Capture the cell that displays the provided text and extract its [X, Y] central coordinate. 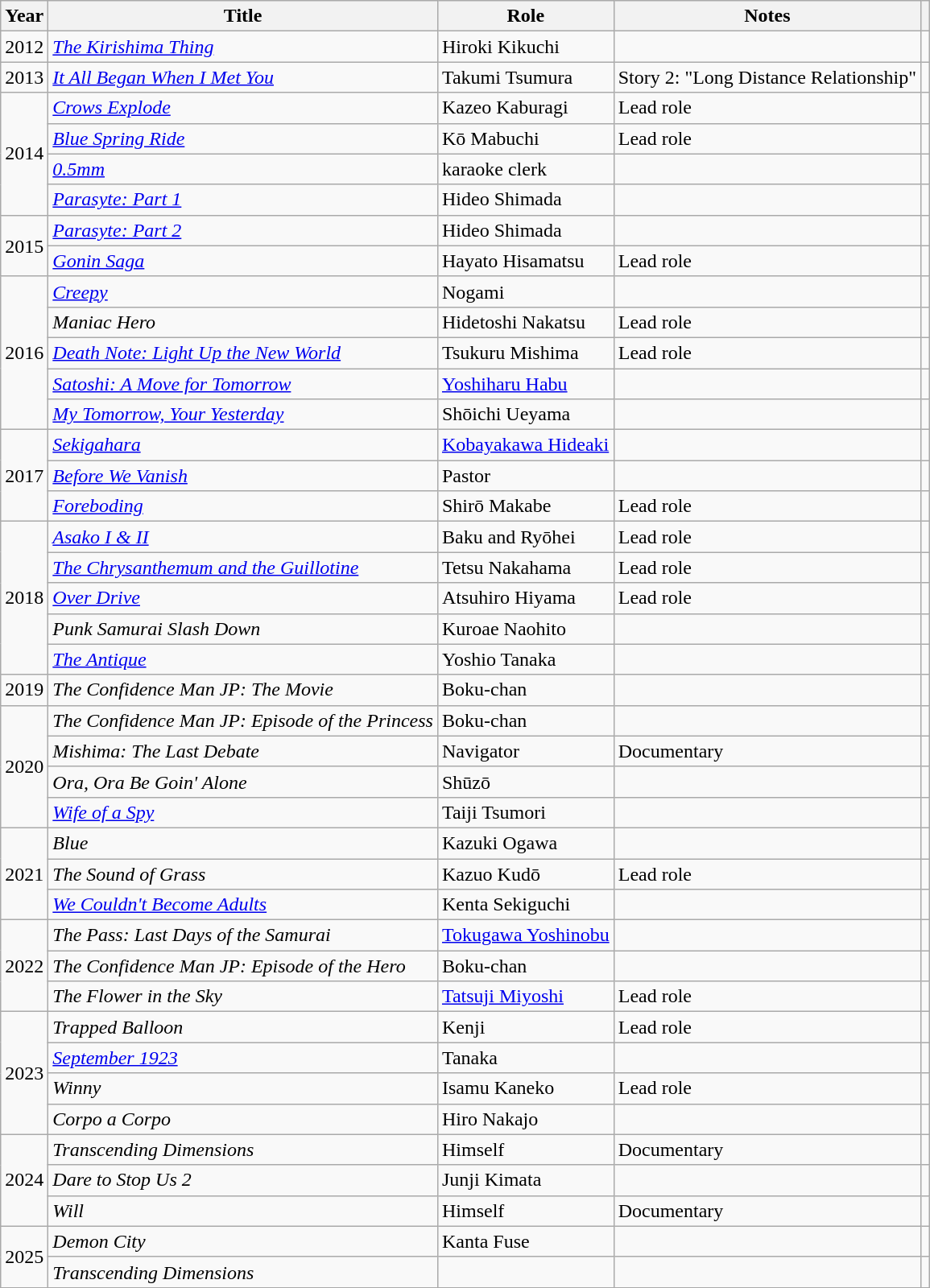
Hidetoshi Nakatsu [525, 322]
Kō Mabuchi [525, 138]
The Kirishima Thing [243, 47]
Hayato Hisamatsu [525, 261]
Isamu Kaneko [525, 1088]
Tanaka [525, 1058]
Creepy [243, 291]
Kazuo Kudō [525, 873]
Takumi Tsumura [525, 77]
2022 [24, 966]
Death Note: Light Up the New World [243, 353]
Wife of a Spy [243, 812]
Satoshi: A Move for Tomorrow [243, 384]
2013 [24, 77]
Kenta Sekiguchi [525, 905]
Shirō Makabe [525, 506]
My Tomorrow, Your Yesterday [243, 415]
Kobayakawa Hideaki [525, 445]
Parasyte: Part 2 [243, 230]
Notes [767, 16]
Mishima: The Last Debate [243, 751]
2016 [24, 353]
Dare to Stop Us 2 [243, 1180]
Maniac Hero [243, 322]
Hiroki Kikuchi [525, 47]
2018 [24, 598]
karaoke clerk [525, 169]
The Confidence Man JP: Episode of the Princess [243, 720]
2020 [24, 766]
Baku and Ryōhei [525, 537]
Shūzō [525, 782]
Yoshiharu Habu [525, 384]
The Confidence Man JP: Episode of the Hero [243, 966]
Tokugawa Yoshinobu [525, 935]
The Pass: Last Days of the Samurai [243, 935]
Pastor [525, 476]
Will [243, 1211]
Kazuki Ogawa [525, 843]
Tatsuji Miyoshi [525, 997]
2025 [24, 1257]
Blue Spring Ride [243, 138]
Kazeo Kaburagi [525, 108]
Asako I & II [243, 537]
Before We Vanish [243, 476]
Nogami [525, 291]
Punk Samurai Slash Down [243, 629]
Year [24, 16]
Sekigahara [243, 445]
Winny [243, 1088]
The Sound of Grass [243, 873]
Kanta Fuse [525, 1241]
Title [243, 16]
Shōichi Ueyama [525, 415]
Crows Explode [243, 108]
We Couldn't Become Adults [243, 905]
2024 [24, 1180]
Demon City [243, 1241]
The Flower in the Sky [243, 997]
0.5mm [243, 169]
The Confidence Man JP: The Movie [243, 690]
It All Began When I Met You [243, 77]
2021 [24, 873]
Ora, Ora Be Goin' Alone [243, 782]
Yoshio Tanaka [525, 659]
Taiji Tsumori [525, 812]
Over Drive [243, 598]
Gonin Saga [243, 261]
The Chrysanthemum and the Guillotine [243, 568]
2012 [24, 47]
Hiro Nakajo [525, 1119]
2017 [24, 476]
Role [525, 16]
Navigator [525, 751]
Blue [243, 843]
Corpo a Corpo [243, 1119]
Kuroae Naohito [525, 629]
2023 [24, 1073]
Foreboding [243, 506]
Trapped Balloon [243, 1027]
Atsuhiro Hiyama [525, 598]
September 1923 [243, 1058]
2015 [24, 246]
Parasyte: Part 1 [243, 200]
Tetsu Nakahama [525, 568]
2014 [24, 154]
The Antique [243, 659]
Junji Kimata [525, 1180]
2019 [24, 690]
Story 2: "Long Distance Relationship" [767, 77]
Kenji [525, 1027]
Tsukuru Mishima [525, 353]
